From the cell containing the given text, extract its center point as (x, y) coordinate. 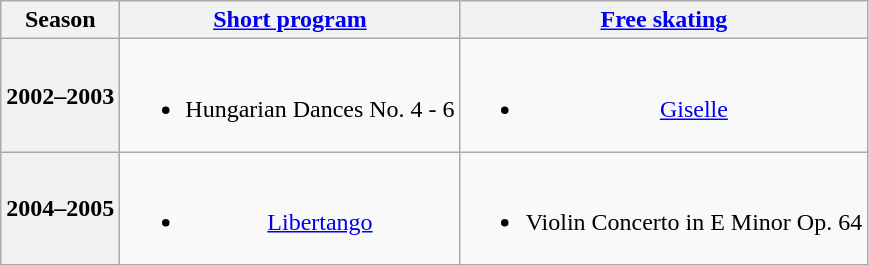
Giselle (664, 96)
Hungarian Dances No. 4 - 6 (290, 96)
2004–2005 (60, 208)
2002–2003 (60, 96)
Season (60, 20)
Short program (290, 20)
Free skating (664, 20)
Libertango (290, 208)
Violin Concerto in E Minor Op. 64 (664, 208)
